Determine the [X, Y] coordinate at the center of the cell enclosing the given text.  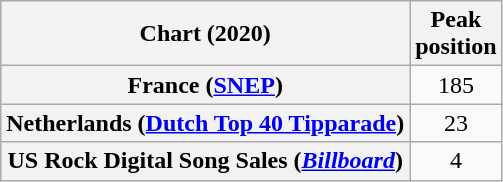
France (SNEP) [206, 85]
US Rock Digital Song Sales (Billboard) [206, 161]
Peakposition [456, 34]
Chart (2020) [206, 34]
4 [456, 161]
Netherlands (Dutch Top 40 Tipparade) [206, 123]
185 [456, 85]
23 [456, 123]
